Capture the cell that displays the provided text and extract its (x, y) central coordinate. 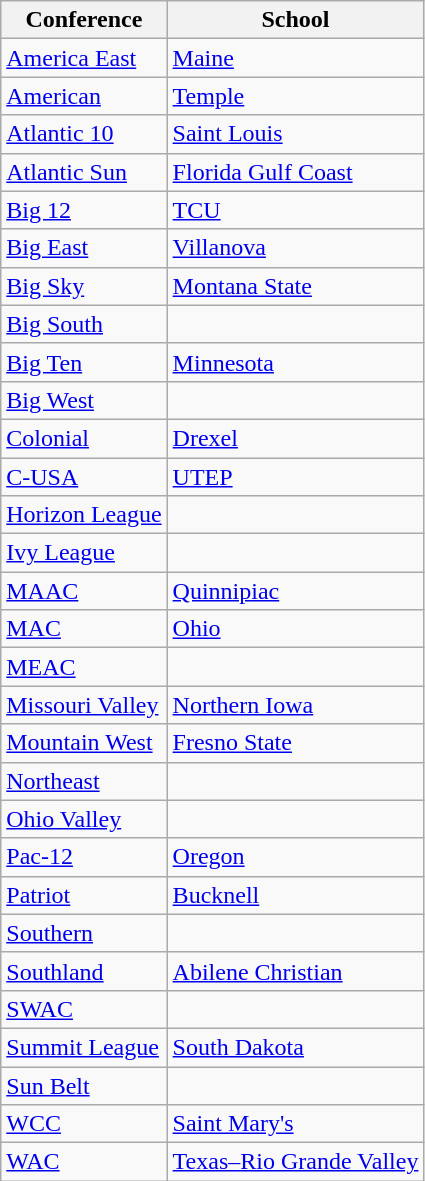
Big South (84, 324)
Big Sky (84, 286)
MAAC (84, 591)
American (84, 96)
Big East (84, 248)
MAC (84, 629)
Horizon League (84, 515)
Maine (296, 58)
Southern (84, 933)
Drexel (296, 438)
Colonial (84, 438)
Patriot (84, 895)
Quinnipiac (296, 591)
Fresno State (296, 743)
TCU (296, 210)
WCC (84, 1124)
Big West (84, 400)
Missouri Valley (84, 705)
Temple (296, 96)
MEAC (84, 667)
South Dakota (296, 1047)
SWAC (84, 1009)
Sun Belt (84, 1085)
Northeast (84, 781)
Ivy League (84, 553)
Summit League (84, 1047)
Northern Iowa (296, 705)
School (296, 20)
Florida Gulf Coast (296, 172)
C-USA (84, 477)
UTEP (296, 477)
Conference (84, 20)
Atlantic Sun (84, 172)
Oregon (296, 857)
Ohio Valley (84, 819)
Ohio (296, 629)
Villanova (296, 248)
Montana State (296, 286)
Texas–Rio Grande Valley (296, 1162)
Atlantic 10 (84, 134)
Big Ten (84, 362)
Abilene Christian (296, 971)
America East (84, 58)
Big 12 (84, 210)
Minnesota (296, 362)
Bucknell (296, 895)
Mountain West (84, 743)
Pac-12 (84, 857)
WAC (84, 1162)
Southland (84, 971)
Saint Mary's (296, 1124)
Saint Louis (296, 134)
